Locate the cell with the specified text and output its (X, Y) center coordinate. 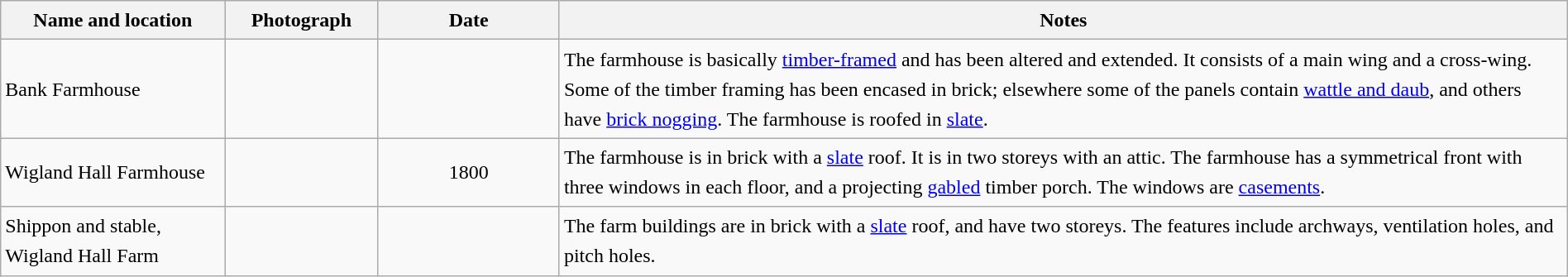
Photograph (301, 20)
Date (468, 20)
Shippon and stable,Wigland Hall Farm (112, 241)
Name and location (112, 20)
Bank Farmhouse (112, 89)
Wigland Hall Farmhouse (112, 172)
1800 (468, 172)
The farm buildings are in brick with a slate roof, and have two storeys. The features include archways, ventilation holes, and pitch holes. (1064, 241)
Notes (1064, 20)
